Search for the cell housing the specified text and yield its [X, Y] center coordinate. 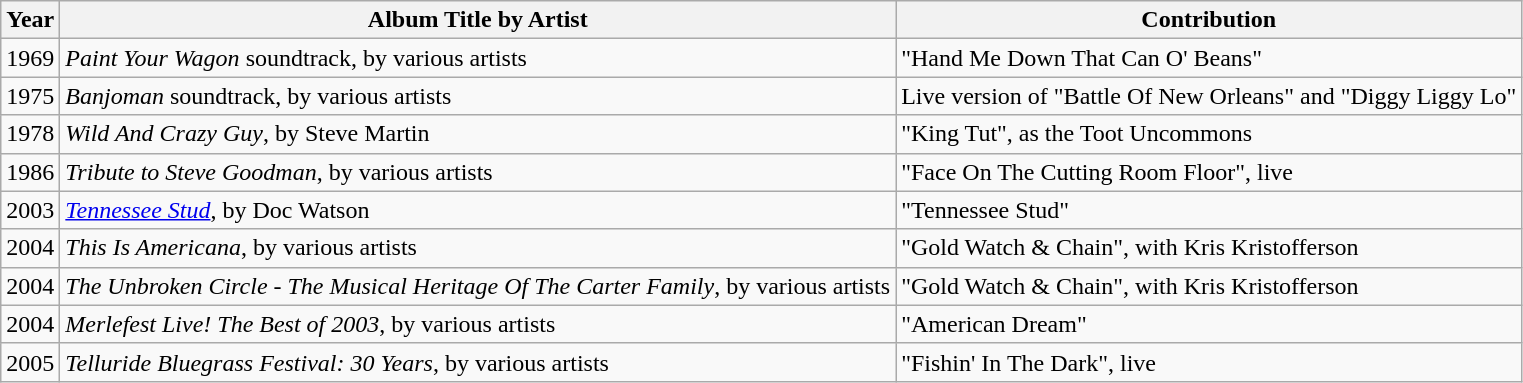
Tennessee Stud, by Doc Watson [478, 210]
"Face On The Cutting Room Floor", live [1209, 172]
2003 [30, 210]
Telluride Bluegrass Festival: 30 Years, by various artists [478, 362]
Wild And Crazy Guy, by Steve Martin [478, 134]
Live version of "Battle Of New Orleans" and "Diggy Liggy Lo" [1209, 96]
"King Tut", as the Toot Uncommons [1209, 134]
Contribution [1209, 20]
1978 [30, 134]
1975 [30, 96]
Banjoman soundtrack, by various artists [478, 96]
2005 [30, 362]
"American Dream" [1209, 324]
Paint Your Wagon soundtrack, by various artists [478, 58]
Year [30, 20]
This Is Americana, by various artists [478, 248]
Album Title by Artist [478, 20]
Merlefest Live! The Best of 2003, by various artists [478, 324]
"Hand Me Down That Can O' Beans" [1209, 58]
Tribute to Steve Goodman, by various artists [478, 172]
1969 [30, 58]
"Tennessee Stud" [1209, 210]
1986 [30, 172]
The Unbroken Circle - The Musical Heritage Of The Carter Family, by various artists [478, 286]
"Fishin' In The Dark", live [1209, 362]
